Scan for the cell matching the given text and deliver its [X, Y] coordinate at center. 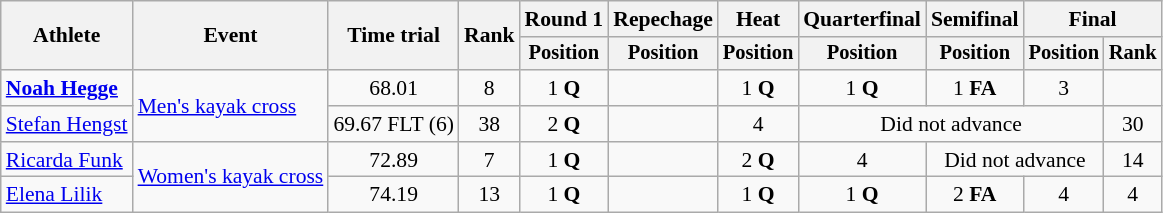
Noah Hegge [67, 88]
Final [1093, 19]
69.67 FLT (6) [394, 124]
Men's kayak cross [231, 106]
7 [490, 160]
72.89 [394, 160]
38 [490, 124]
Ricarda Funk [67, 160]
Event [231, 36]
Stefan Hengst [67, 124]
Quarterfinal [862, 19]
3 [1064, 88]
8 [490, 88]
74.19 [394, 195]
Athlete [67, 36]
68.01 [394, 88]
1 FA [975, 88]
14 [1133, 160]
Repechage [663, 19]
30 [1133, 124]
Women's kayak cross [231, 178]
13 [490, 195]
Semifinal [975, 19]
2 FA [975, 195]
Round 1 [564, 19]
Elena Lilik [67, 195]
Heat [758, 19]
Time trial [394, 36]
